Detect which cell encompasses the target text, then output its [x, y] center coordinate. 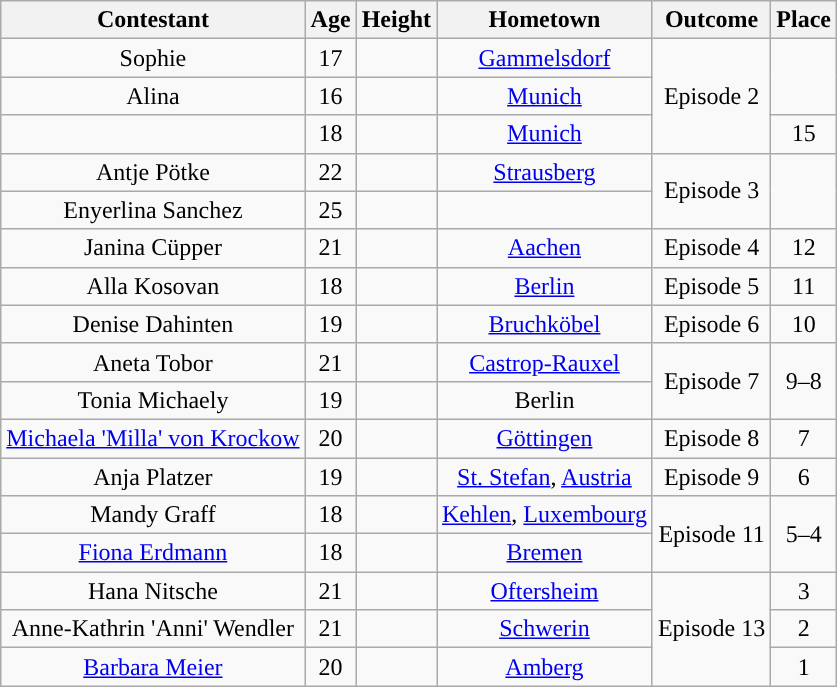
Age [330, 20]
Antje Pötke [153, 172]
Aneta Tobor [153, 362]
2 [804, 629]
3 [804, 591]
Bremen [544, 553]
Episode 7 [711, 381]
Episode 8 [711, 438]
Denise Dahinten [153, 324]
Episode 2 [711, 96]
Aachen [544, 248]
Anja Platzer [153, 477]
Episode 9 [711, 477]
7 [804, 438]
Sophie [153, 58]
6 [804, 477]
11 [804, 286]
25 [330, 210]
Janina Cüpper [153, 248]
Gammelsdorf [544, 58]
Oftersheim [544, 591]
Episode 4 [711, 248]
Outcome [711, 20]
15 [804, 134]
Episode 3 [711, 191]
Enyerlina Sanchez [153, 210]
12 [804, 248]
Episode 11 [711, 534]
Anne-Kathrin 'Anni' Wendler [153, 629]
Tonia Michaely [153, 400]
10 [804, 324]
Episode 6 [711, 324]
Height [396, 20]
16 [330, 96]
Bruchköbel [544, 324]
Amberg [544, 667]
Alina [153, 96]
22 [330, 172]
Kehlen, Luxembourg [544, 515]
1 [804, 667]
Fiona Erdmann [153, 553]
9–8 [804, 381]
17 [330, 58]
Contestant [153, 20]
Michaela 'Milla' von Krockow [153, 438]
Hometown [544, 20]
Barbara Meier [153, 667]
St. Stefan, Austria [544, 477]
Göttingen [544, 438]
Mandy Graff [153, 515]
Place [804, 20]
Episode 13 [711, 629]
Alla Kosovan [153, 286]
Hana Nitsche [153, 591]
Castrop-Rauxel [544, 362]
Schwerin [544, 629]
Strausberg [544, 172]
Episode 5 [711, 286]
5–4 [804, 534]
